Return [X, Y] of the center of cell containing provided text 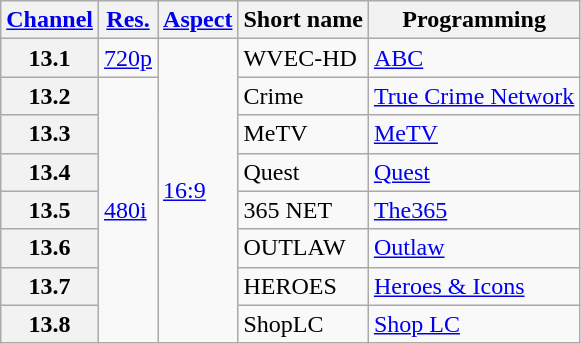
13.2 [50, 96]
Short name [303, 20]
13.7 [50, 286]
13.8 [50, 324]
Crime [303, 96]
OUTLAW [303, 248]
Res. [128, 20]
13.3 [50, 134]
720p [128, 58]
Shop LC [474, 324]
13.1 [50, 58]
Aspect [198, 20]
13.5 [50, 210]
365 NET [303, 210]
True Crime Network [474, 96]
ABC [474, 58]
Channel [50, 20]
Outlaw [474, 248]
13.4 [50, 172]
WVEC-HD [303, 58]
Programming [474, 20]
13.6 [50, 248]
HEROES [303, 286]
480i [128, 210]
ShopLC [303, 324]
Heroes & Icons [474, 286]
The365 [474, 210]
16:9 [198, 191]
